Return the (x, y) coordinate for the center point of the cell that contains the specified text.  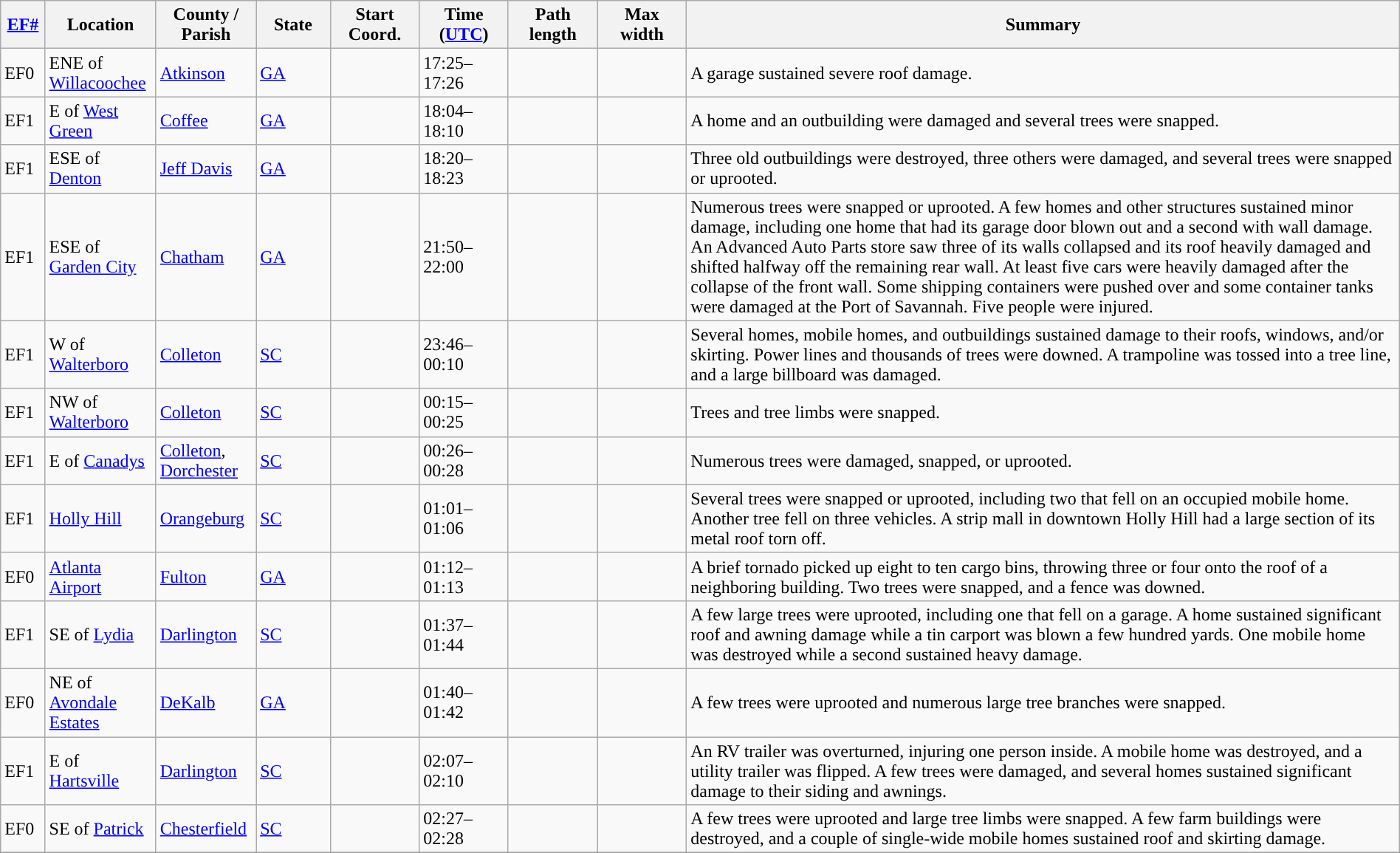
Atlanta Airport (100, 576)
00:15–00:25 (464, 412)
E of Hartsville (100, 771)
Chesterfield (205, 829)
Three old outbuildings were destroyed, three others were damaged, and several trees were snapped or uprooted. (1043, 168)
ENE of Willacoochee (100, 72)
Chatham (205, 257)
Time (UTC) (464, 25)
18:20–18:23 (464, 168)
A few trees were uprooted and numerous large tree branches were snapped. (1043, 702)
Trees and tree limbs were snapped. (1043, 412)
W of Walterboro (100, 354)
23:46–00:10 (464, 354)
Numerous trees were damaged, snapped, or uprooted. (1043, 461)
ESE of Garden City (100, 257)
Summary (1043, 25)
02:07–02:10 (464, 771)
Fulton (205, 576)
E of Canadys (100, 461)
01:12–01:13 (464, 576)
DeKalb (205, 702)
02:27–02:28 (464, 829)
Max width (642, 25)
County / Parish (205, 25)
SE of Patrick (100, 829)
EF# (23, 25)
E of West Green (100, 121)
Location (100, 25)
Start Coord. (375, 25)
Orangeburg (205, 518)
Jeff Davis (205, 168)
17:25–17:26 (464, 72)
01:01–01:06 (464, 518)
Path length (552, 25)
01:37–01:44 (464, 634)
Atkinson (205, 72)
NW of Walterboro (100, 412)
00:26–00:28 (464, 461)
NE of Avondale Estates (100, 702)
SE of Lydia (100, 634)
ESE of Denton (100, 168)
Coffee (205, 121)
A home and an outbuilding were damaged and several trees were snapped. (1043, 121)
18:04–18:10 (464, 121)
Colleton, Dorchester (205, 461)
01:40–01:42 (464, 702)
A garage sustained severe roof damage. (1043, 72)
Holly Hill (100, 518)
21:50–22:00 (464, 257)
State (294, 25)
